Locate the cell with the specified text and output its (X, Y) center coordinate. 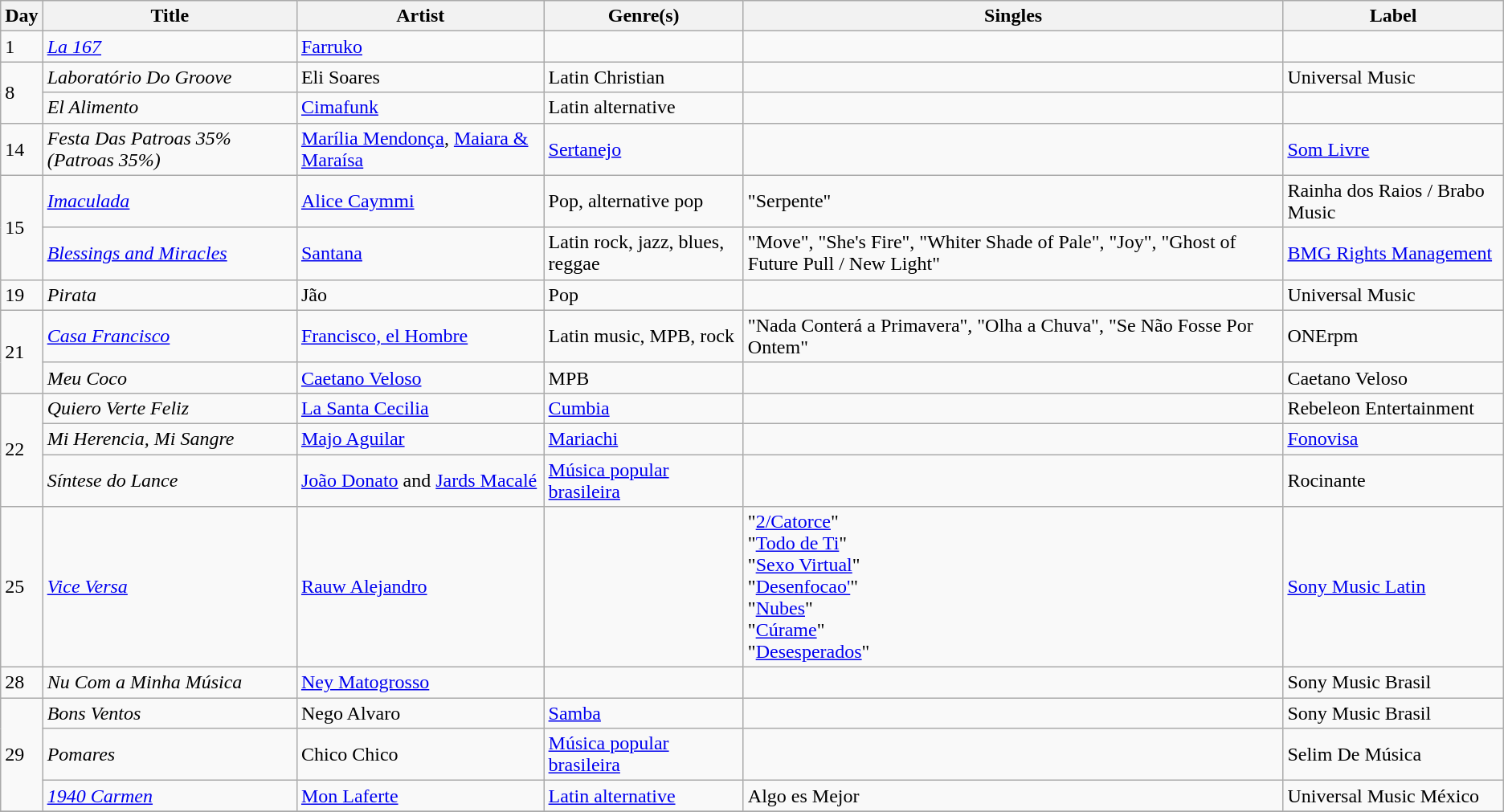
Festa Das Patroas 35% (Patroas 35%) (170, 149)
Singles (1013, 16)
Algo es Mejor (1013, 796)
Mon Laferte (420, 796)
João Donato and Jards Macalé (420, 480)
Síntese do Lance (170, 480)
El Alimento (170, 108)
Rocinante (1393, 480)
Meu Coco (170, 377)
Quiero Verte Feliz (170, 408)
"Nada Conterá a Primavera", "Olha a Chuva", "Se Não Fosse Por Ontem" (1013, 336)
Rainha dos Raios / Brabo Music (1393, 201)
Fonovisa (1393, 439)
Pop, alternative pop (644, 201)
Artist (420, 16)
Pirata (170, 295)
Nu Com a Minha Música (170, 683)
Laboratório Do Groove (170, 77)
Ney Matogrosso (420, 683)
29 (22, 755)
Label (1393, 16)
19 (22, 295)
La 167 (170, 47)
La Santa Cecilia (420, 408)
Latin Christian (644, 77)
Samba (644, 713)
Rauw Alejandro (420, 587)
21 (22, 352)
Cimafunk (420, 108)
14 (22, 149)
15 (22, 227)
Mi Herencia, Mi Sangre (170, 439)
MPB (644, 377)
Rebeleon Entertainment (1393, 408)
"Serpente" (1013, 201)
28 (22, 683)
Santana (420, 254)
Majo Aguilar (420, 439)
Title (170, 16)
Marília Mendonça, Maiara & Maraísa (420, 149)
Pop (644, 295)
Universal Music México (1393, 796)
1 (22, 47)
"Move", "She's Fire", "Whiter Shade of Pale", "Joy", "Ghost of Future Pull / New Light" (1013, 254)
ONErpm (1393, 336)
Francisco, el Hombre (420, 336)
BMG Rights Management (1393, 254)
Nego Alvaro (420, 713)
Jão (420, 295)
Cumbia (644, 408)
Som Livre (1393, 149)
Pomares (170, 755)
Alice Caymmi (420, 201)
Latin rock, jazz, blues, reggae (644, 254)
Day (22, 16)
Sertanejo (644, 149)
Vice Versa (170, 587)
Selim De Música (1393, 755)
25 (22, 587)
Imaculada (170, 201)
Bons Ventos (170, 713)
Casa Francisco (170, 336)
Blessings and Miracles (170, 254)
22 (22, 450)
Sony Music Latin (1393, 587)
Mariachi (644, 439)
"2/Catorce""Todo de Ti""Sexo Virtual""Desenfocao'""Nubes""Cúrame""Desesperados" (1013, 587)
1940 Carmen (170, 796)
Chico Chico (420, 755)
Latin music, MPB, rock (644, 336)
8 (22, 92)
Eli Soares (420, 77)
Genre(s) (644, 16)
Farruko (420, 47)
